Find where the given text appears and provide that cell's center as (X, Y) coordinate. 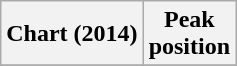
Chart (2014) (72, 34)
Peakposition (189, 34)
